Return [x, y] of the center of cell containing provided text 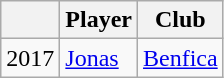
2017 [30, 58]
Benfica [181, 58]
Club [181, 20]
Player [99, 20]
Jonas [99, 58]
